Extract the [x, y] coordinate from the center of the cell holding the provided text.  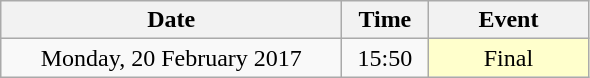
Date [172, 20]
Final [508, 58]
Monday, 20 February 2017 [172, 58]
Time [385, 20]
Event [508, 20]
15:50 [385, 58]
